From the cell containing the given text, extract its center point as (x, y) coordinate. 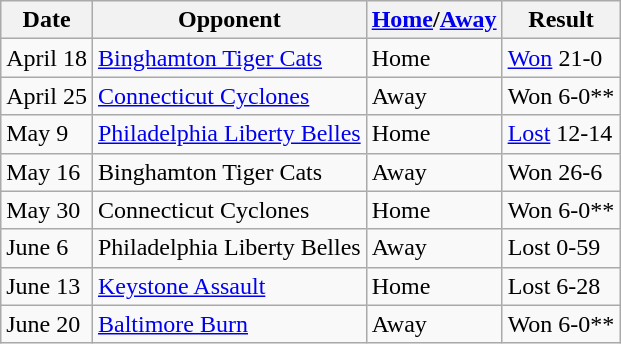
May 16 (47, 172)
Result (561, 20)
June 13 (47, 286)
Lost 12-14 (561, 134)
Baltimore Burn (229, 324)
Lost 0-59 (561, 248)
April 25 (47, 96)
Home/Away (434, 20)
April 18 (47, 58)
June 6 (47, 248)
Keystone Assault (229, 286)
May 30 (47, 210)
June 20 (47, 324)
Won 26-6 (561, 172)
May 9 (47, 134)
Date (47, 20)
Lost 6-28 (561, 286)
Won 21-0 (561, 58)
Opponent (229, 20)
